For the text-containing cell, return its midpoint in (x, y) coordinate format. 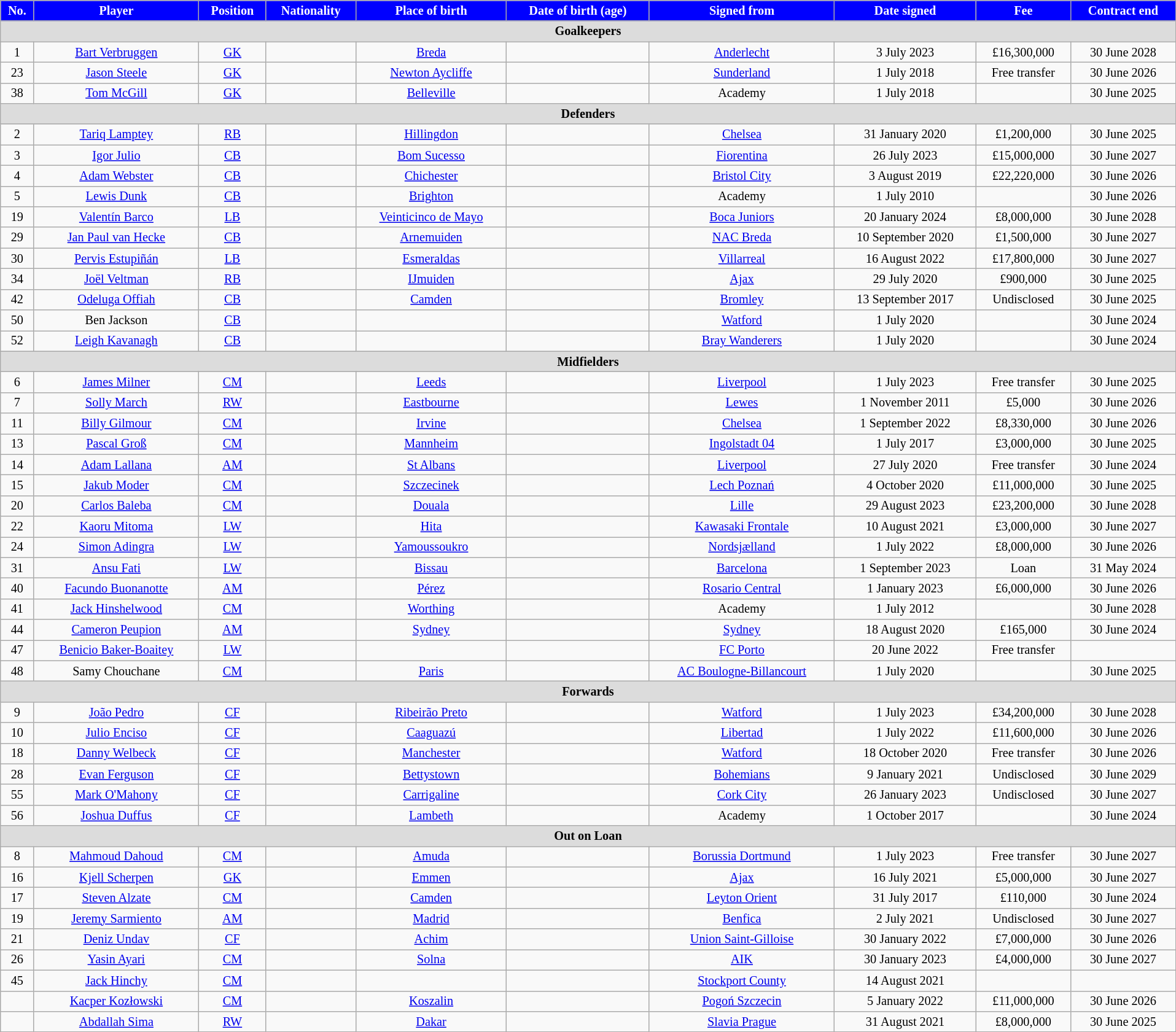
Carrigaline (431, 794)
1 July 2017 (905, 444)
Anderlecht (742, 52)
13 (17, 444)
£900,000 (1023, 279)
Douala (431, 506)
16 (17, 877)
Valentín Barco (117, 217)
24 (17, 547)
26 January 2023 (905, 794)
Lewis Dunk (117, 196)
44 (17, 630)
Bromley (742, 300)
5 (17, 196)
Joël Veltman (117, 279)
Jakub Moder (117, 485)
Danny Welbeck (117, 753)
Newton Aycliffe (431, 72)
Pascal Groß (117, 444)
FC Porto (742, 650)
Simon Adingra (117, 547)
4 October 2020 (905, 485)
Szczecinek (431, 485)
29 (17, 238)
Emmen (431, 877)
21 (17, 939)
Evan Ferguson (117, 774)
55 (17, 794)
Jack Hinshelwood (117, 609)
34 (17, 279)
Odeluga Offiah (117, 300)
Loan (1023, 568)
£1,200,000 (1023, 134)
Fiorentina (742, 155)
Veinticinco de Mayo (431, 217)
3 August 2019 (905, 176)
Ben Jackson (117, 320)
42 (17, 300)
20 January 2024 (905, 217)
31 January 2020 (905, 134)
£11,600,000 (1023, 733)
AIK (742, 960)
Esmeraldas (431, 258)
Chichester (431, 176)
Defenders (588, 114)
Rosario Central (742, 588)
Barcelona (742, 568)
Benicio Baker-Boaitey (117, 650)
Adam Lallana (117, 465)
1 January 2023 (905, 588)
14 (17, 465)
18 (17, 753)
No. (17, 10)
1 July 2010 (905, 196)
31 May 2024 (1123, 568)
Mannheim (431, 444)
31 August 2021 (905, 1022)
Date signed (905, 10)
Lille (742, 506)
NAC Breda (742, 238)
Eastbourne (431, 403)
Jan Paul van Hecke (117, 238)
4 (17, 176)
£165,000 (1023, 630)
47 (17, 650)
17 (17, 898)
3 (17, 155)
Ribeirão Preto (431, 712)
Forwards (588, 691)
5 January 2022 (905, 1001)
Samy Chouchane (117, 671)
27 July 2020 (905, 465)
Manchester (431, 753)
29 August 2023 (905, 506)
14 August 2021 (905, 980)
Carlos Baleba (117, 506)
9 (17, 712)
Hillingdon (431, 134)
Billy Gilmour (117, 423)
31 (17, 568)
2 July 2021 (905, 918)
Bray Wanderers (742, 341)
Yasin Ayari (117, 960)
Leyton Orient (742, 898)
Sunderland (742, 72)
11 (17, 423)
Igor Julio (117, 155)
Bristol City (742, 176)
Joshua Duffus (117, 815)
Tom McGill (117, 93)
10 September 2020 (905, 238)
Bissau (431, 568)
52 (17, 341)
Kawasaki Frontale (742, 526)
Benfica (742, 918)
1 September 2023 (905, 568)
Goalkeepers (588, 31)
22 (17, 526)
Lewes (742, 403)
13 September 2017 (905, 300)
Mark O'Mahony (117, 794)
Ingolstadt 04 (742, 444)
Yamoussoukro (431, 547)
Worthing (431, 609)
Pérez (431, 588)
Bohemians (742, 774)
Belleville (431, 93)
James Milner (117, 382)
7 (17, 403)
10 August 2021 (905, 526)
Jason Steele (117, 72)
Signed from (742, 10)
Arnemuiden (431, 238)
9 January 2021 (905, 774)
18 October 2020 (905, 753)
Mahmoud Dahoud (117, 856)
Caaguazú (431, 733)
30 January 2023 (905, 960)
Libertad (742, 733)
Lech Poznań (742, 485)
Irvine (431, 423)
£16,300,000 (1023, 52)
Ansu Fati (117, 568)
Midfielders (588, 362)
Leeds (431, 382)
Kjell Scherpen (117, 877)
IJmuiden (431, 279)
15 (17, 485)
Dakar (431, 1022)
28 (17, 774)
20 (17, 506)
Boca Juniors (742, 217)
Contract end (1123, 10)
Facundo Buonanotte (117, 588)
16 August 2022 (905, 258)
1 September 2022 (905, 423)
£110,000 (1023, 898)
Position (232, 10)
£7,000,000 (1023, 939)
Fee (1023, 10)
£23,200,000 (1023, 506)
1 July 2012 (905, 609)
Pervis Estupiñán (117, 258)
Breda (431, 52)
Jeremy Sarmiento (117, 918)
40 (17, 588)
56 (17, 815)
1 (17, 52)
23 (17, 72)
Cork City (742, 794)
29 July 2020 (905, 279)
Union Saint-Gilloise (742, 939)
Achim (431, 939)
£22,220,000 (1023, 176)
48 (17, 671)
Steven Alzate (117, 898)
Nordsjælland (742, 547)
Leigh Kavanagh (117, 341)
Hita (431, 526)
6 (17, 382)
Kacper Kozłowski (117, 1001)
Madrid (431, 918)
Abdallah Sima (117, 1022)
30 (17, 258)
Julio Enciso (117, 733)
38 (17, 93)
Date of birth (age) (578, 10)
Bom Sucesso (431, 155)
Jack Hinchy (117, 980)
Slavia Prague (742, 1022)
Out on Loan (588, 836)
1 October 2017 (905, 815)
£17,800,000 (1023, 258)
16 July 2021 (905, 877)
8 (17, 856)
João Pedro (117, 712)
Lambeth (431, 815)
Solly March (117, 403)
Koszalin (431, 1001)
18 August 2020 (905, 630)
1 November 2011 (905, 403)
£6,000,000 (1023, 588)
Kaoru Mitoma (117, 526)
Brighton (431, 196)
50 (17, 320)
45 (17, 980)
Tariq Lamptey (117, 134)
41 (17, 609)
£5,000,000 (1023, 877)
Bettystown (431, 774)
Solna (431, 960)
£15,000,000 (1023, 155)
St Albans (431, 465)
£1,500,000 (1023, 238)
Borussia Dortmund (742, 856)
£8,330,000 (1023, 423)
2 (17, 134)
Paris (431, 671)
£5,000 (1023, 403)
£4,000,000 (1023, 960)
Player (117, 10)
Nationality (311, 10)
Bart Verbruggen (117, 52)
30 June 2029 (1123, 774)
30 January 2022 (905, 939)
31 July 2017 (905, 898)
Deniz Undav (117, 939)
AC Boulogne-Billancourt (742, 671)
Amuda (431, 856)
Villarreal (742, 258)
3 July 2023 (905, 52)
26 July 2023 (905, 155)
Stockport County (742, 980)
Cameron Peupion (117, 630)
Place of birth (431, 10)
Adam Webster (117, 176)
Pogoń Szczecin (742, 1001)
26 (17, 960)
10 (17, 733)
£34,200,000 (1023, 712)
20 June 2022 (905, 650)
